Find where the given text appears and provide that cell's center as (X, Y) coordinate. 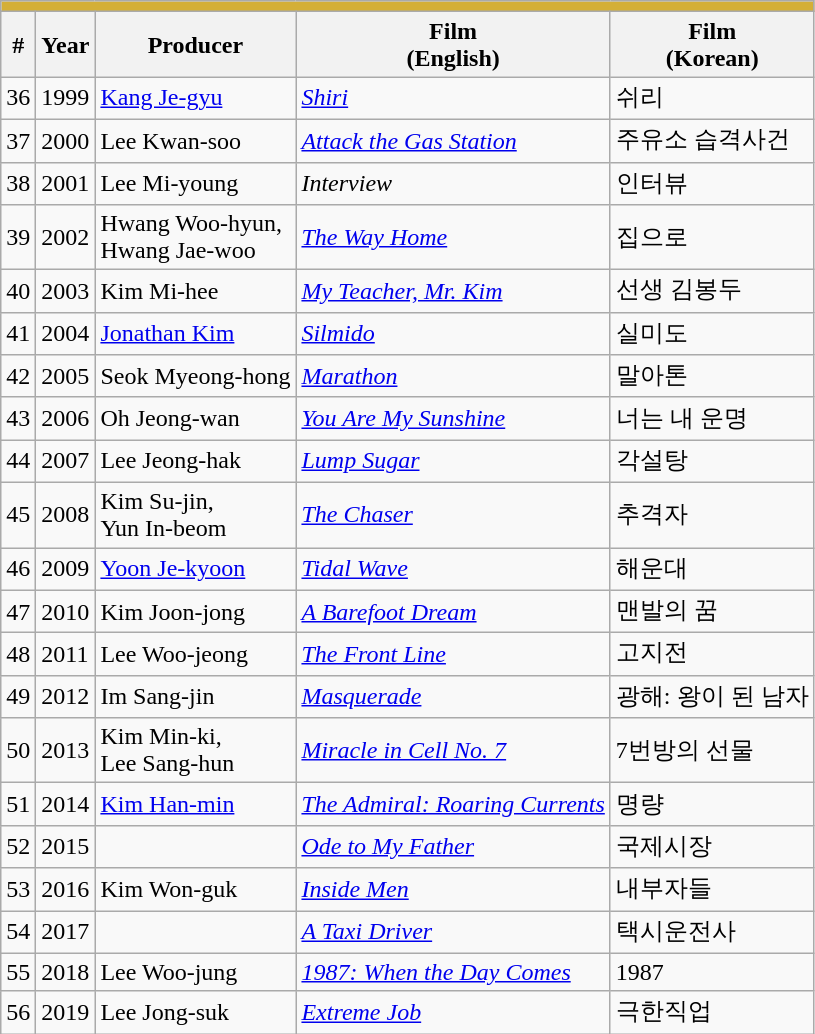
45 (18, 514)
43 (18, 418)
Extreme Job (453, 1012)
56 (18, 1012)
2009 (66, 570)
A Barefoot Dream (453, 612)
You Are My Sunshine (453, 418)
36 (18, 98)
Lee Jong-suk (196, 1012)
2003 (66, 292)
2001 (66, 184)
Kim Han-min (196, 804)
Jonathan Kim (196, 334)
쉬리 (712, 98)
Masquerade (453, 696)
각설탕 (712, 462)
Kim Su-jin,Yun In-beom (196, 514)
Film(Korean) (712, 44)
1987: When the Day Comes (453, 972)
2004 (66, 334)
2002 (66, 238)
2015 (66, 846)
2006 (66, 418)
42 (18, 376)
Lee Mi-young (196, 184)
Silmido (453, 334)
Lee Woo-jeong (196, 654)
2012 (66, 696)
주유소 습격사건 (712, 140)
택시운전사 (712, 932)
Oh Jeong-wan (196, 418)
Producer (196, 44)
선생 김봉두 (712, 292)
A Taxi Driver (453, 932)
인터뷰 (712, 184)
2018 (66, 972)
내부자들 (712, 890)
52 (18, 846)
Attack the Gas Station (453, 140)
2000 (66, 140)
Yoon Je-kyoon (196, 570)
7번방의 선물 (712, 750)
2013 (66, 750)
명량 (712, 804)
2011 (66, 654)
1999 (66, 98)
Lee Woo-jung (196, 972)
Marathon (453, 376)
The Chaser (453, 514)
Hwang Woo-hyun,Hwang Jae-woo (196, 238)
2019 (66, 1012)
Miracle in Cell No. 7 (453, 750)
Kim Joon-jong (196, 612)
2005 (66, 376)
2014 (66, 804)
Lee Jeong-hak (196, 462)
너는 내 운명 (712, 418)
극한직업 (712, 1012)
The Way Home (453, 238)
2008 (66, 514)
Lump Sugar (453, 462)
실미도 (712, 334)
55 (18, 972)
Lee Kwan-soo (196, 140)
50 (18, 750)
2007 (66, 462)
Kim Mi-hee (196, 292)
49 (18, 696)
2010 (66, 612)
46 (18, 570)
39 (18, 238)
맨발의 꿈 (712, 612)
40 (18, 292)
48 (18, 654)
37 (18, 140)
41 (18, 334)
Kang Je-gyu (196, 98)
# (18, 44)
44 (18, 462)
Inside Men (453, 890)
Im Sang-jin (196, 696)
1987 (712, 972)
Year (66, 44)
47 (18, 612)
My Teacher, Mr. Kim (453, 292)
The Front Line (453, 654)
2017 (66, 932)
38 (18, 184)
Kim Min-ki,Lee Sang-hun (196, 750)
Seok Myeong-hong (196, 376)
53 (18, 890)
51 (18, 804)
국제시장 (712, 846)
Interview (453, 184)
고지전 (712, 654)
Shiri (453, 98)
해운대 (712, 570)
Ode to My Father (453, 846)
말아톤 (712, 376)
2016 (66, 890)
Tidal Wave (453, 570)
집으로 (712, 238)
광해: 왕이 된 남자 (712, 696)
추격자 (712, 514)
54 (18, 932)
Film(English) (453, 44)
The Admiral: Roaring Currents (453, 804)
Kim Won-guk (196, 890)
